Scan for the cell matching the given text and deliver its [x, y] coordinate at center. 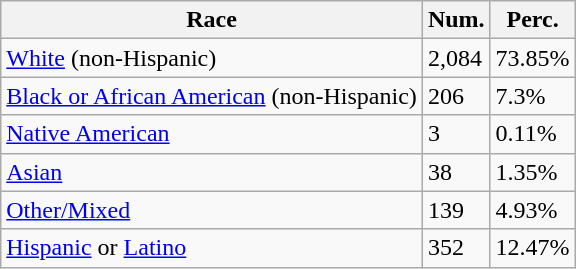
Other/Mixed [212, 210]
0.11% [532, 134]
White (non-Hispanic) [212, 58]
3 [456, 134]
Perc. [532, 20]
Hispanic or Latino [212, 248]
352 [456, 248]
Black or African American (non-Hispanic) [212, 96]
2,084 [456, 58]
4.93% [532, 210]
Race [212, 20]
139 [456, 210]
73.85% [532, 58]
Native American [212, 134]
7.3% [532, 96]
38 [456, 172]
Num. [456, 20]
206 [456, 96]
1.35% [532, 172]
12.47% [532, 248]
Asian [212, 172]
